Pinpoint the cell where the given text exists, returning its [x, y] midpoint coordinate. 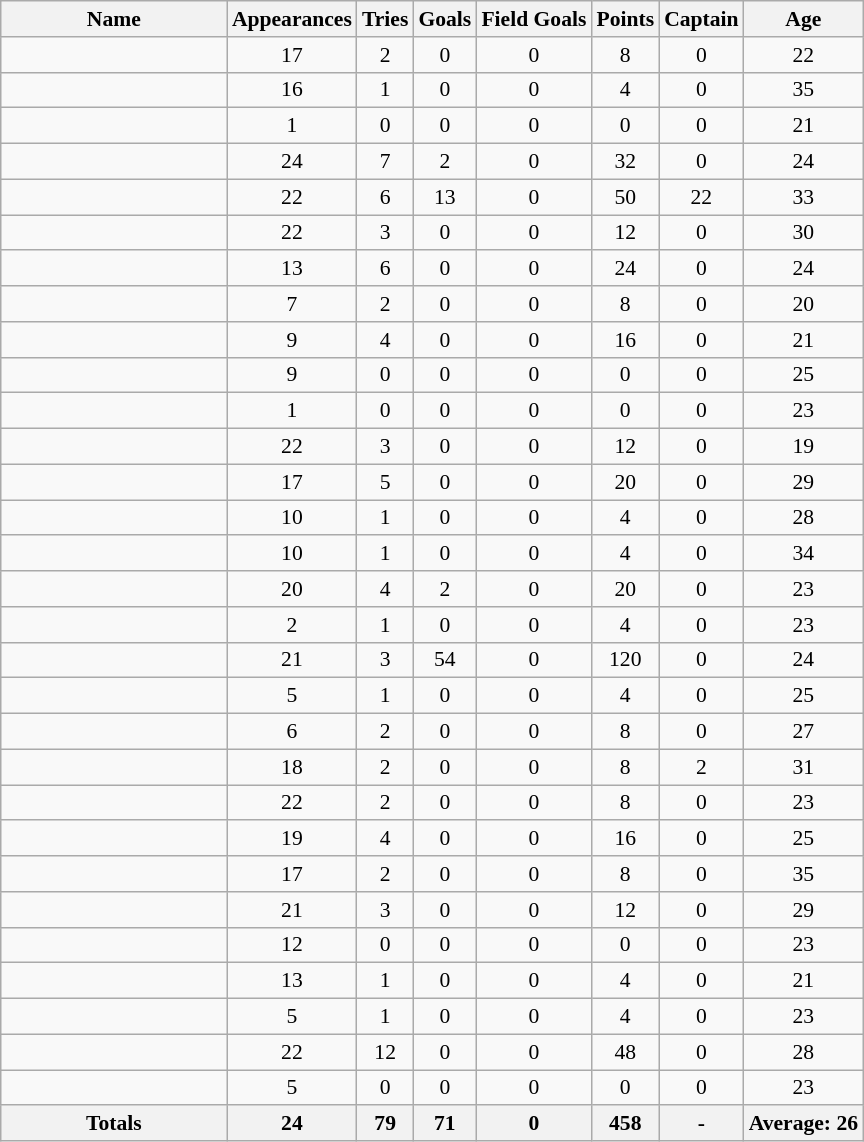
30 [804, 233]
33 [804, 197]
79 [385, 1124]
Goals [444, 19]
Tries [385, 19]
Average: 26 [804, 1124]
Appearances [292, 19]
- [702, 1124]
71 [444, 1124]
Name [114, 19]
Age [804, 19]
32 [625, 162]
Points [625, 19]
458 [625, 1124]
31 [804, 767]
48 [625, 1052]
120 [625, 660]
34 [804, 554]
Field Goals [534, 19]
50 [625, 197]
27 [804, 732]
Captain [702, 19]
Totals [114, 1124]
18 [292, 767]
54 [444, 660]
